Detect which cell encompasses the target text, then output its (x, y) center coordinate. 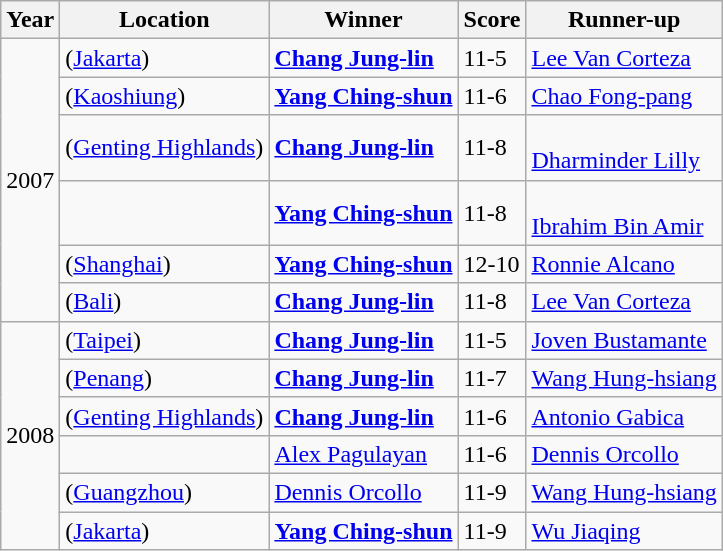
Alex Pagulayan (364, 454)
11-7 (492, 378)
Runner-up (624, 20)
2008 (30, 435)
Ibrahim Bin Amir (624, 212)
Wu Jiaqing (624, 531)
(Shanghai) (164, 264)
Score (492, 20)
Dharminder Lilly (624, 148)
(Bali) (164, 302)
12-10 (492, 264)
Antonio Gabica (624, 416)
Ronnie Alcano (624, 264)
Chao Fong-pang (624, 96)
Year (30, 20)
(Kaoshiung) (164, 96)
2007 (30, 180)
(Guangzhou) (164, 492)
Winner (364, 20)
(Taipei) (164, 340)
Joven Bustamante (624, 340)
(Penang) (164, 378)
Location (164, 20)
